Determine the (x, y) coordinate at the center of the cell enclosing the given text.  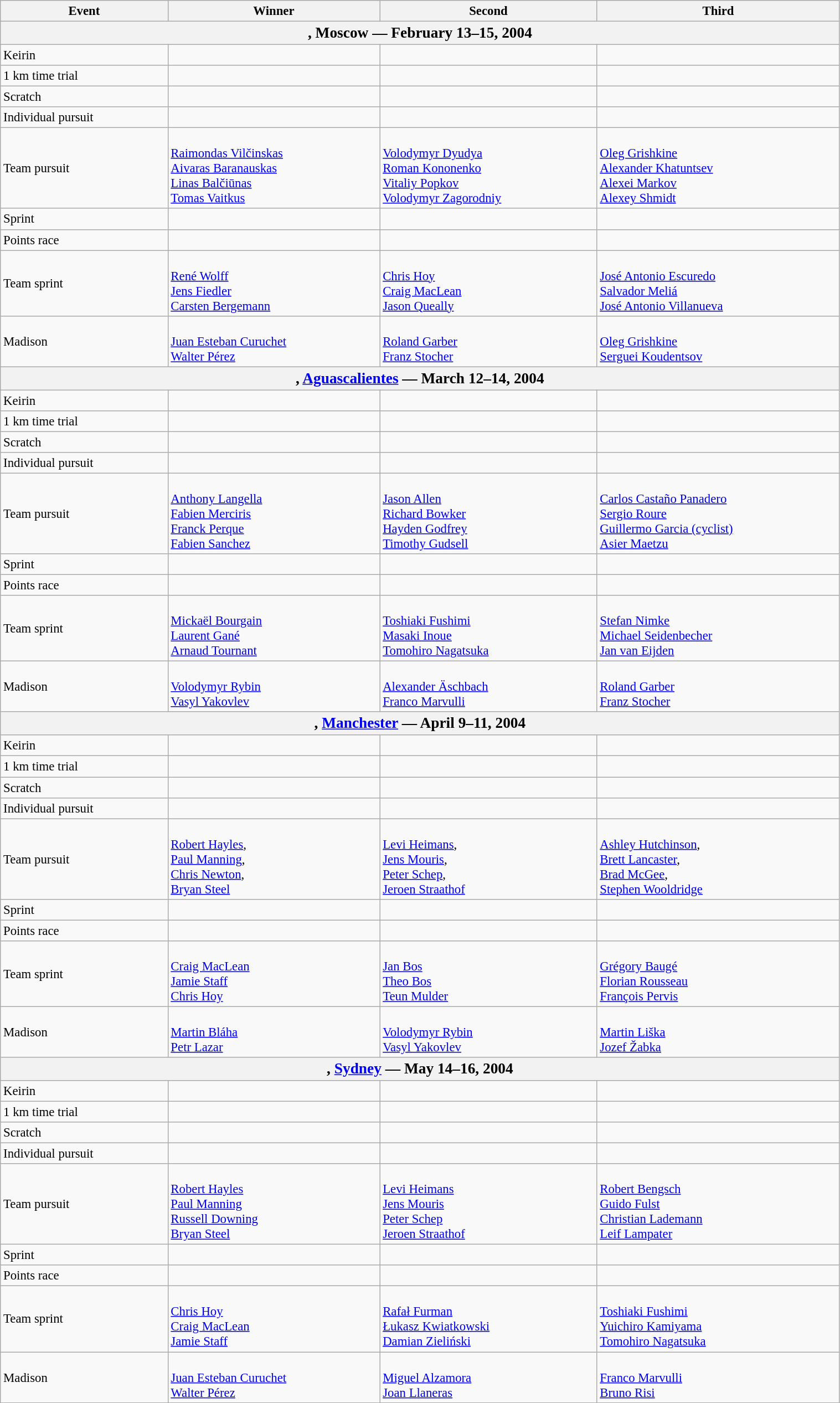
Winner (274, 11)
Chris Hoy Craig MacLean Jason Queally (488, 284)
Volodymyr Rybin Vasyl Yakovlev (274, 687)
Oleg Grishkine Alexander Khatuntsev Alexei Markov Alexey Shmidt (718, 168)
Jan BosTheo BosTeun Mulder (488, 974)
Martin BláhaPetr Lazar (274, 1032)
Stefan Nimke Michael Seidenbecher Jan van Eijden (718, 628)
Franco MarvulliBruno Risi (718, 1378)
Jason Allen Richard Bowker Hayden Godfrey Timothy Gudsell (488, 513)
Levi Heimans,Jens Mouris,Peter Schep,Jeroen Straathof (488, 859)
Craig MacLeanJamie StaffChris Hoy (274, 974)
, Sydney — May 14–16, 2004 (420, 1069)
Volodymyr RybinVasyl Yakovlev (488, 1032)
Volodymyr Dyudya Roman Kononenko Vitaliy Popkov Volodymyr Zagorodniy (488, 168)
Anthony Langella Fabien Merciris Franck Perque Fabien Sanchez (274, 513)
Juan Esteban CuruchetWalter Pérez (274, 1378)
Event (84, 11)
Mickaël Bourgain Laurent Gané Arnaud Tournant (274, 628)
Second (488, 11)
, Aguascalientes — March 12–14, 2004 (420, 378)
Oleg Grishkine Serguei Koudentsov (718, 341)
Toshiaki FushimiYuichiro KamiyamaTomohiro Nagatsuka (718, 1319)
Martin LiškaJozef Žabka (718, 1032)
Robert BengschGuido FulstChristian LademannLeif Lampater (718, 1204)
Robert Hayles,Paul Manning,Chris Newton,Bryan Steel (274, 859)
Robert HaylesPaul ManningRussell DowningBryan Steel (274, 1204)
José Antonio Escuredo Salvador Meliá José Antonio Villanueva (718, 284)
, Moscow — February 13–15, 2004 (420, 33)
Raimondas Vilčinskas Aivaras Baranauskas Linas Balčiūnas Tomas Vaitkus (274, 168)
Grégory BaugéFlorian RousseauFrançois Pervis (718, 974)
Toshiaki Fushimi Masaki Inoue Tomohiro Nagatsuka (488, 628)
Levi HeimansJens MourisPeter SchepJeroen Straathof (488, 1204)
Miguel AlzamoraJoan Llaneras (488, 1378)
René Wolff Jens Fiedler Carsten Bergemann (274, 284)
Rafał FurmanŁukasz KwiatkowskiDamian Zieliński (488, 1319)
, Manchester — April 9–11, 2004 (420, 723)
Juan Esteban Curuchet Walter Pérez (274, 341)
Ashley Hutchinson,Brett Lancaster,Brad McGee,Stephen Wooldridge (718, 859)
Chris HoyCraig MacLeanJamie Staff (274, 1319)
Carlos Castaño Panadero Sergio Roure Guillermo Garcia (cyclist) Asier Maetzu (718, 513)
Third (718, 11)
Alexander Äschbach Franco Marvulli (488, 687)
